Extract the [X, Y] coordinate from the center of the cell holding the provided text.  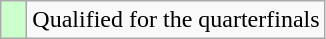
Qualified for the quarterfinals [176, 20]
